Provide the (x, y) coordinate of the cell's center where the given text is located.  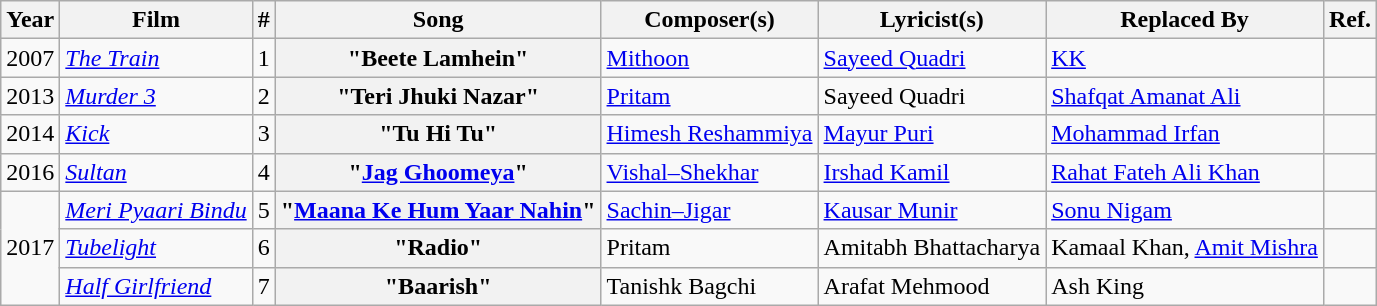
# (264, 20)
4 (264, 172)
"Jag Ghoomeya" (438, 172)
2007 (30, 58)
Lyricist(s) (932, 20)
Sonu Nigam (1185, 210)
Himesh Reshammiya (710, 134)
Kick (156, 134)
Mayur Puri (932, 134)
Composer(s) (710, 20)
Amitabh Bhattacharya (932, 248)
Mithoon (710, 58)
"Tu Hi Tu" (438, 134)
1 (264, 58)
Irshad Kamil (932, 172)
Shafqat Amanat Ali (1185, 96)
"Maana Ke Hum Yaar Nahin" (438, 210)
Sultan (156, 172)
2 (264, 96)
Meri Pyaari Bindu (156, 210)
7 (264, 286)
Sachin–Jigar (710, 210)
The Train (156, 58)
5 (264, 210)
Murder 3 (156, 96)
3 (264, 134)
Ash King (1185, 286)
Ref. (1350, 20)
Year (30, 20)
Arafat Mehmood (932, 286)
Half Girlfriend (156, 286)
Kausar Munir (932, 210)
"Teri Jhuki Nazar" (438, 96)
"Radio" (438, 248)
"Beete Lamhein" (438, 58)
6 (264, 248)
Film (156, 20)
Mohammad Irfan (1185, 134)
Song (438, 20)
Vishal–Shekhar (710, 172)
2014 (30, 134)
2017 (30, 248)
Kamaal Khan, Amit Mishra (1185, 248)
2016 (30, 172)
Tubelight (156, 248)
"Baarish" (438, 286)
Rahat Fateh Ali Khan (1185, 172)
Tanishk Bagchi (710, 286)
2013 (30, 96)
Replaced By (1185, 20)
KK (1185, 58)
